Pinpoint the cell where the given text exists, returning its [x, y] midpoint coordinate. 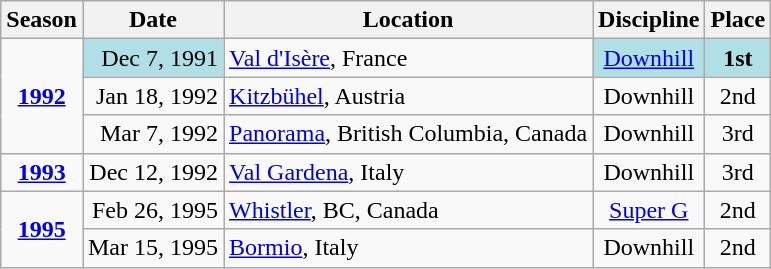
Val Gardena, Italy [408, 172]
1995 [42, 229]
Date [152, 20]
Jan 18, 1992 [152, 96]
Discipline [649, 20]
Whistler, BC, Canada [408, 210]
Mar 7, 1992 [152, 134]
Panorama, British Columbia, Canada [408, 134]
1993 [42, 172]
Val d'Isère, France [408, 58]
Feb 26, 1995 [152, 210]
Season [42, 20]
1st [738, 58]
Location [408, 20]
1992 [42, 96]
Bormio, Italy [408, 248]
Place [738, 20]
Mar 15, 1995 [152, 248]
Dec 12, 1992 [152, 172]
Super G [649, 210]
Kitzbühel, Austria [408, 96]
Dec 7, 1991 [152, 58]
